Locate the cell with the specified text and output its [X, Y] center coordinate. 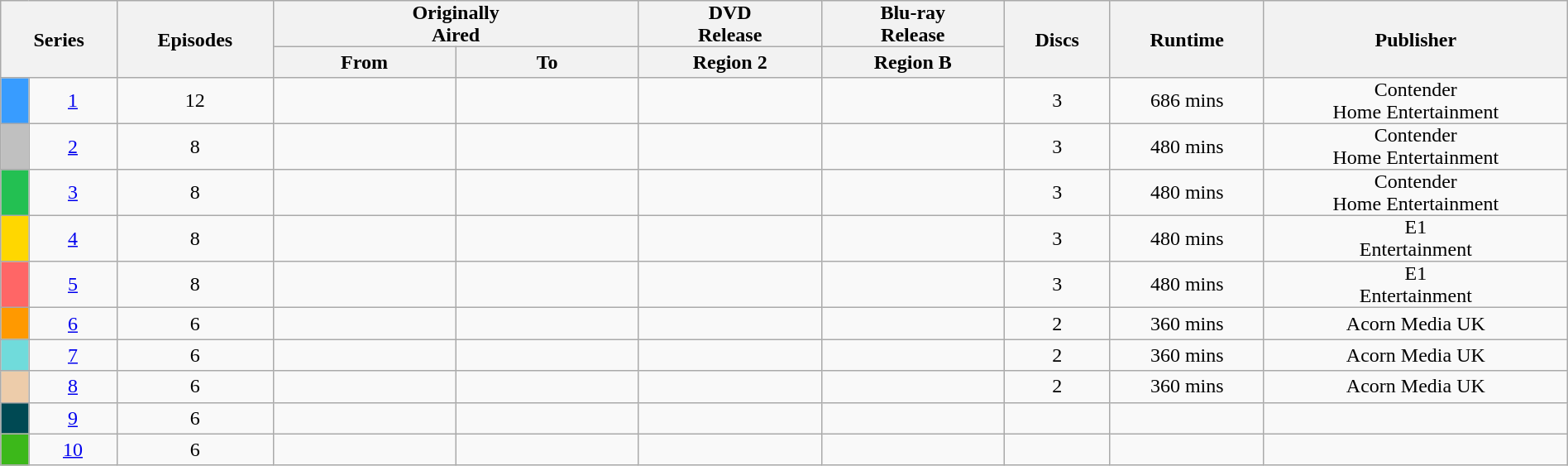
Blu-rayRelease [913, 24]
1 [73, 101]
5 [73, 285]
Publisher [1416, 40]
7 [73, 355]
9 [73, 418]
Region 2 [729, 62]
Region B [913, 62]
Discs [1057, 40]
10 [73, 449]
From [364, 62]
To [547, 62]
Episodes [195, 40]
DVDRelease [729, 24]
Series [60, 40]
Runtime [1187, 40]
4 [73, 239]
12 [195, 101]
OriginallyAired [456, 24]
686 mins [1187, 101]
